Find where the given text appears and provide that cell's center as [x, y] coordinate. 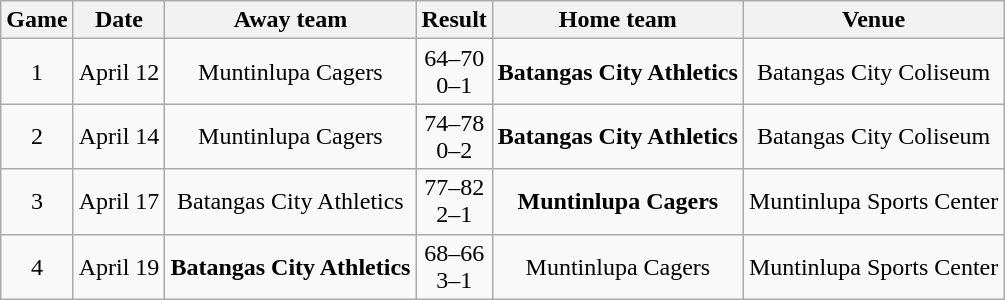
Result [454, 20]
Venue [873, 20]
April 12 [119, 72]
64–70 0–1 [454, 72]
Home team [618, 20]
3 [37, 202]
77–82 2–1 [454, 202]
68–66 3–1 [454, 266]
2 [37, 136]
Date [119, 20]
April 17 [119, 202]
Away team [290, 20]
April 14 [119, 136]
April 19 [119, 266]
74–78 0–2 [454, 136]
1 [37, 72]
Game [37, 20]
4 [37, 266]
